Extract the (X, Y) coordinate from the center of the cell holding the provided text.  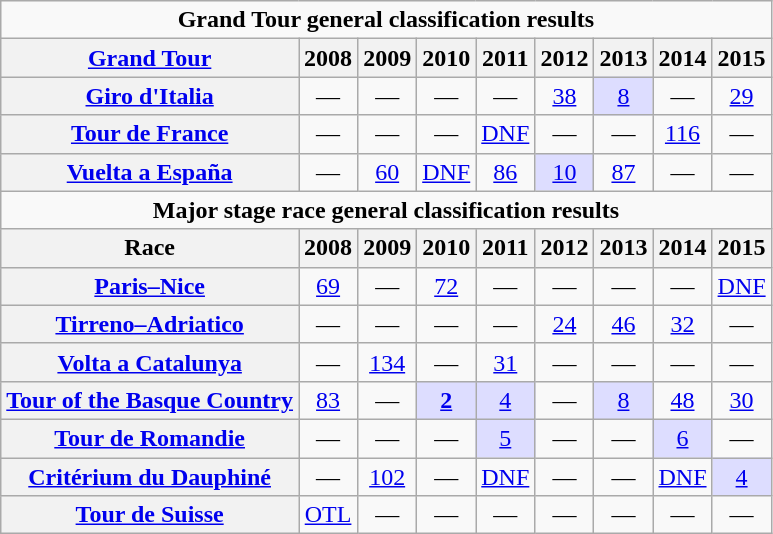
48 (682, 400)
46 (624, 324)
Tirreno–Adriatico (150, 324)
OTL (328, 515)
Tour de Suisse (150, 515)
87 (624, 172)
5 (506, 438)
72 (446, 286)
83 (328, 400)
2 (446, 400)
31 (506, 362)
Tour de France (150, 134)
Tour of the Basque Country (150, 400)
Giro d'Italia (150, 96)
Grand Tour (150, 58)
24 (564, 324)
116 (682, 134)
32 (682, 324)
Paris–Nice (150, 286)
10 (564, 172)
69 (328, 286)
Critérium du Dauphiné (150, 477)
29 (742, 96)
Volta a Catalunya (150, 362)
60 (388, 172)
Major stage race general classification results (386, 210)
86 (506, 172)
30 (742, 400)
Tour de Romandie (150, 438)
38 (564, 96)
134 (388, 362)
6 (682, 438)
Grand Tour general classification results (386, 20)
Race (150, 248)
102 (388, 477)
Vuelta a España (150, 172)
